Determine the [X, Y] coordinate at the center of the cell enclosing the given text.  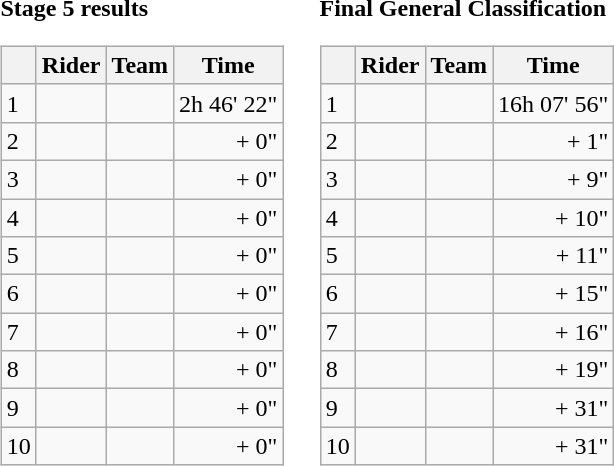
+ 15" [554, 294]
16h 07' 56" [554, 103]
2h 46' 22" [228, 103]
+ 1" [554, 141]
+ 11" [554, 256]
+ 10" [554, 217]
+ 19" [554, 370]
+ 16" [554, 332]
+ 9" [554, 179]
